Provide the (X, Y) coordinate of the cell's center where the given text is located.  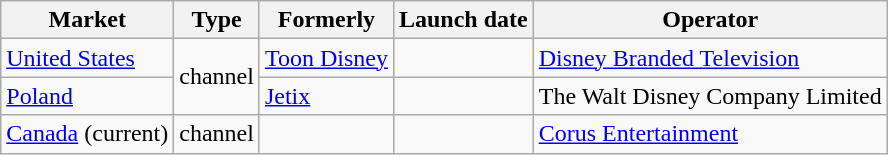
The Walt Disney Company Limited (710, 96)
Launch date (463, 20)
United States (88, 58)
Poland (88, 96)
Disney Branded Television (710, 58)
Type (217, 20)
Jetix (326, 96)
Corus Entertainment (710, 134)
Market (88, 20)
Canada (current) (88, 134)
Toon Disney (326, 58)
Operator (710, 20)
Formerly (326, 20)
